From the cell containing the given text, extract its center point as (X, Y) coordinate. 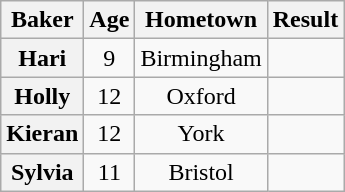
Hometown (201, 20)
Holly (42, 96)
Hari (42, 58)
Birmingham (201, 58)
York (201, 134)
9 (110, 58)
Sylvia (42, 172)
Baker (42, 20)
Bristol (201, 172)
Age (110, 20)
11 (110, 172)
Oxford (201, 96)
Kieran (42, 134)
Result (305, 20)
